Capture the cell that displays the provided text and extract its (X, Y) central coordinate. 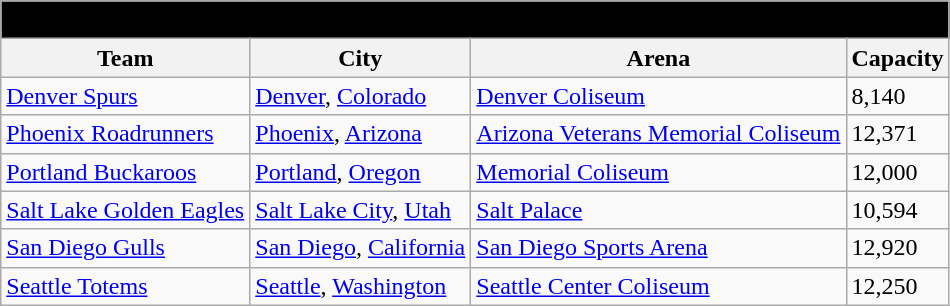
Seattle Totems (126, 286)
Salt Lake City, Utah (360, 210)
12,371 (898, 134)
Arena (658, 58)
Denver Coliseum (658, 96)
8,140 (898, 96)
10,594 (898, 210)
12,920 (898, 248)
Seattle Center Coliseum (658, 286)
Salt Palace (658, 210)
Team (126, 58)
12,250 (898, 286)
Seattle, Washington (360, 286)
San Diego Sports Arena (658, 248)
Phoenix Roadrunners (126, 134)
Denver, Colorado (360, 96)
Denver Spurs (126, 96)
1972–73 Western Hockey League (475, 20)
Portland, Oregon (360, 172)
Salt Lake Golden Eagles (126, 210)
San Diego Gulls (126, 248)
12,000 (898, 172)
Portland Buckaroos (126, 172)
Arizona Veterans Memorial Coliseum (658, 134)
Phoenix, Arizona (360, 134)
Memorial Coliseum (658, 172)
Capacity (898, 58)
City (360, 58)
San Diego, California (360, 248)
